Capture the cell that displays the provided text and extract its [x, y] central coordinate. 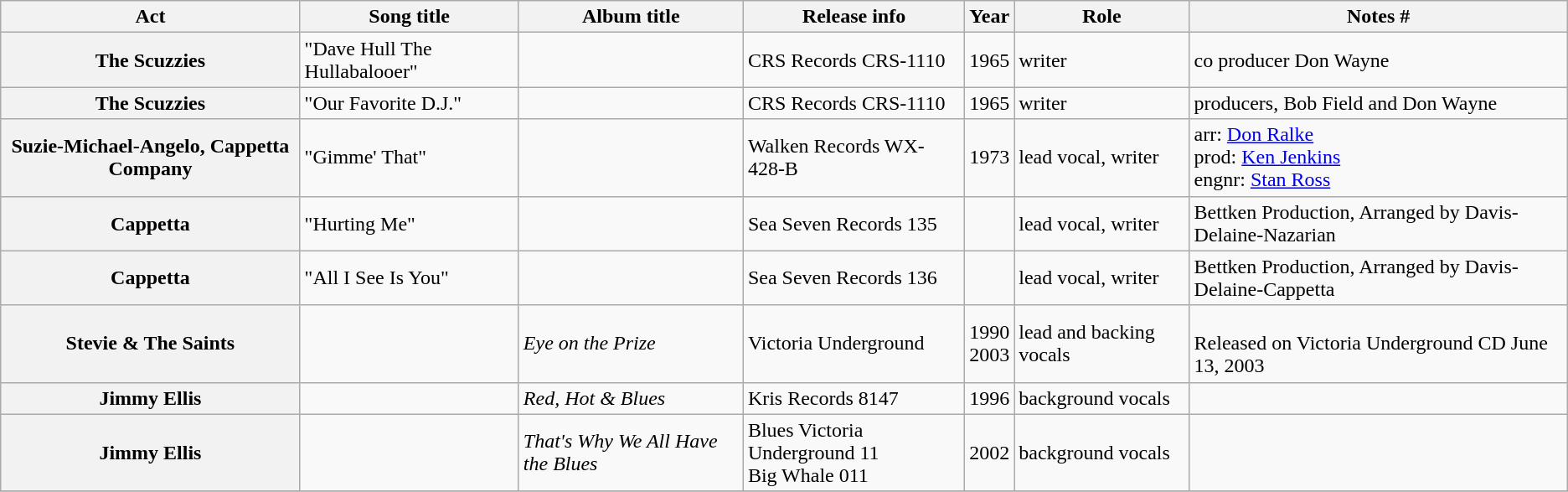
Sea Seven Records 136 [854, 278]
Role [1102, 17]
Bettken Production, Arranged by Davis-Delaine-Nazarian [1379, 223]
Sea Seven Records 135 [854, 223]
lead and backing vocals [1102, 344]
Album title [631, 17]
1996 [990, 398]
producers, Bob Field and Don Wayne [1379, 103]
"Dave Hull The Hullabalooer" [409, 60]
Release info [854, 17]
Red, Hot & Blues [631, 398]
Blues Victoria Underground 11 Big Whale 011 [854, 453]
Released on Victoria Underground CD June 13, 2003 [1379, 344]
Walken Records WX-428-B [854, 158]
"Hurting Me" [409, 223]
"Gimme' That" [409, 158]
Notes # [1379, 17]
Song title [409, 17]
arr: Don Ralkeprod: Ken Jenkinsengnr: Stan Ross [1379, 158]
1973 [990, 158]
Act [151, 17]
co producer Don Wayne [1379, 60]
"All I See Is You" [409, 278]
Year [990, 17]
That's Why We All Have the Blues [631, 453]
Stevie & The Saints [151, 344]
"Our Favorite D.J." [409, 103]
Bettken Production, Arranged by Davis-Delaine-Cappetta [1379, 278]
Kris Records 8147 [854, 398]
19902003 [990, 344]
Eye on the Prize [631, 344]
2002 [990, 453]
Victoria Underground [854, 344]
Suzie-Michael-Angelo, Cappetta Company [151, 158]
